Determine the [x, y] coordinate at the center of the cell enclosing the given text.  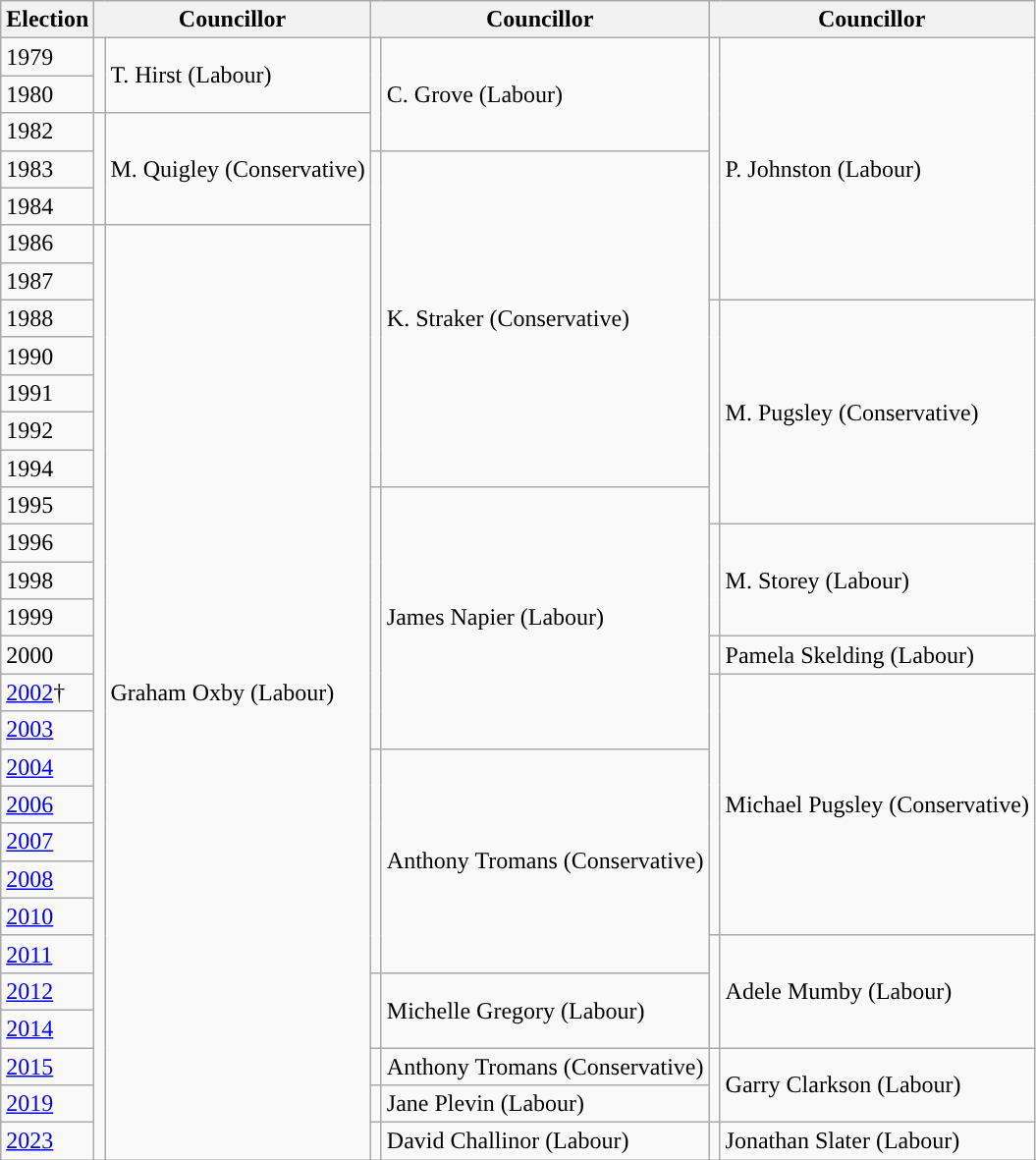
2002† [47, 692]
2015 [47, 1066]
Jane Plevin (Labour) [545, 1104]
1995 [47, 506]
1983 [47, 169]
1980 [47, 94]
1986 [47, 244]
2003 [47, 730]
2006 [47, 804]
2023 [47, 1141]
James Napier (Labour) [545, 618]
Michelle Gregory (Labour) [545, 1010]
Michael Pugsley (Conservative) [877, 804]
K. Straker (Conservative) [545, 318]
Pamela Skelding (Labour) [877, 655]
2004 [47, 767]
2010 [47, 916]
T. Hirst (Labour) [238, 76]
1984 [47, 206]
M. Quigley (Conservative) [238, 169]
1999 [47, 618]
2007 [47, 842]
M. Storey (Labour) [877, 580]
M. Pugsley (Conservative) [877, 412]
1988 [47, 318]
1979 [47, 57]
1982 [47, 132]
1998 [47, 580]
1990 [47, 356]
2014 [47, 1028]
David Challinor (Labour) [545, 1141]
2011 [47, 954]
1991 [47, 393]
Election [47, 20]
Adele Mumby (Labour) [877, 991]
1987 [47, 281]
1992 [47, 430]
P. Johnston (Labour) [877, 169]
2000 [47, 655]
Jonathan Slater (Labour) [877, 1141]
2019 [47, 1104]
2012 [47, 991]
C. Grove (Labour) [545, 94]
1994 [47, 469]
1996 [47, 543]
2008 [47, 879]
Graham Oxby (Labour) [238, 692]
Garry Clarkson (Labour) [877, 1084]
